Search for the cell housing the specified text and yield its (X, Y) center coordinate. 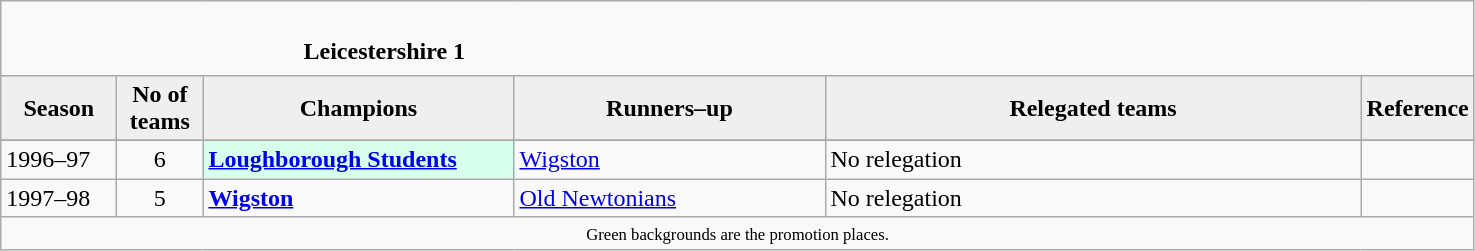
Green backgrounds are the promotion places. (738, 234)
Reference (1418, 108)
No of teams (160, 108)
1997–98 (59, 197)
1996–97 (59, 159)
Runners–up (670, 108)
6 (160, 159)
Old Newtonians (670, 197)
5 (160, 197)
Loughborough Students (358, 159)
Relegated teams (1093, 108)
Season (59, 108)
Champions (358, 108)
